Detect which cell encompasses the target text, then output its [x, y] center coordinate. 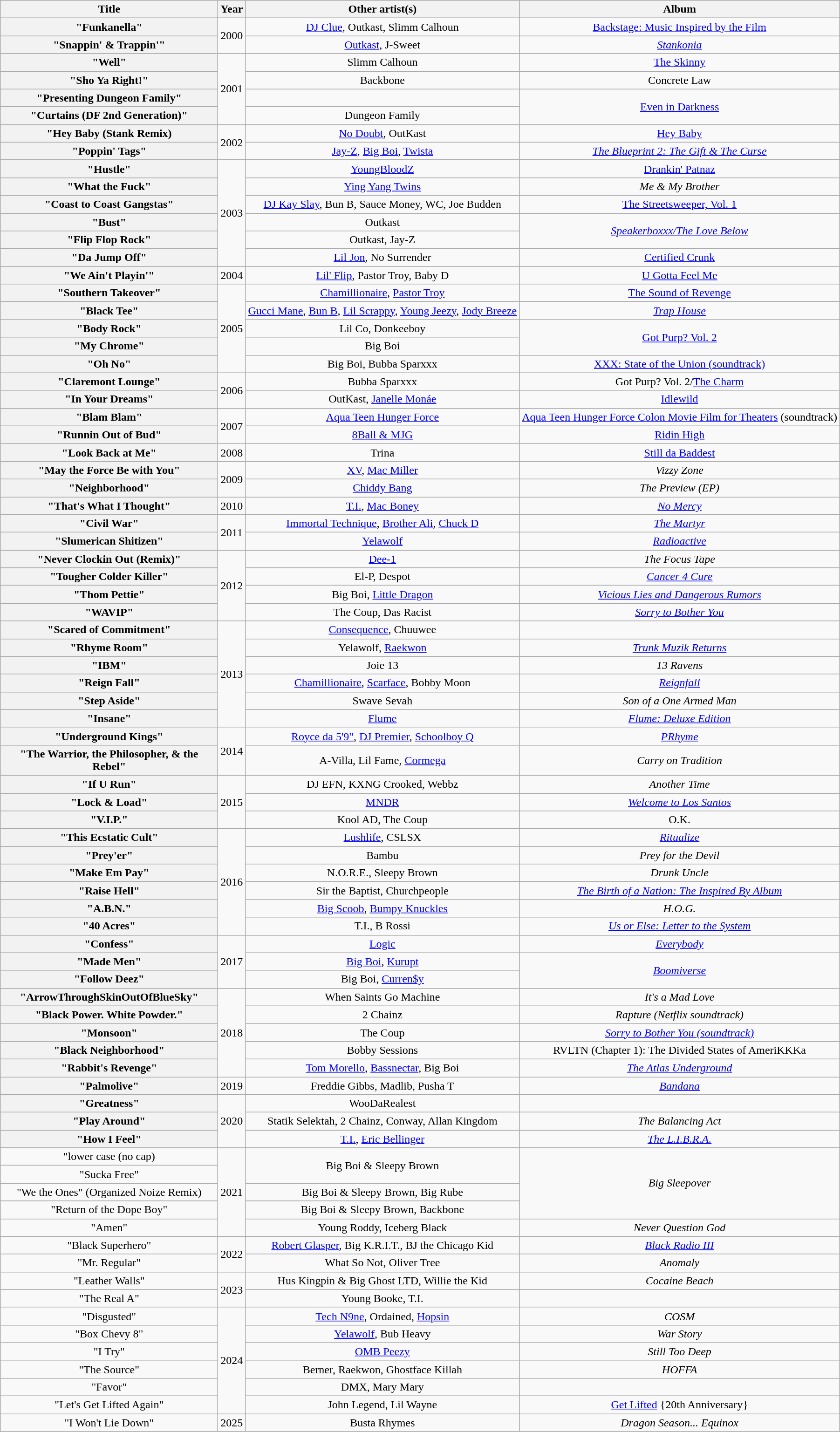
Cocaine Beach [680, 1281]
"Rhyme Room" [109, 648]
"Hustle" [109, 169]
The L.I.B.R.A. [680, 1139]
Bubba Sparxxx [382, 382]
Drankin' Patnaz [680, 169]
Black Radio III [680, 1245]
Lushlife, CSLSX [382, 838]
Jay-Z, Big Boi, Twista [382, 151]
"Flip Flop Rock" [109, 240]
Freddie Gibbs, Madlib, Pusha T [382, 1086]
A-Villa, Lil Fame, Cormega [382, 760]
When Saints Go Machine [382, 997]
Vicious Lies and Dangerous Rumors [680, 594]
Never Question God [680, 1227]
XV, Mac Miller [382, 470]
"Insane" [109, 718]
"Scared of Commitment" [109, 630]
Berner, Raekwon, Ghostface Killah [382, 1369]
Speakerboxxx/The Love Below [680, 231]
Ridin High [680, 435]
Certified Crunk [680, 258]
"Never Clockin Out (Remix)" [109, 559]
The Streetsweeper, Vol. 1 [680, 204]
WooDaRealest [382, 1104]
Yelawolf [382, 541]
Other artist(s) [382, 9]
"ArrowThroughSkinOutOfBlueSky" [109, 997]
War Story [680, 1334]
Joie 13 [382, 665]
"Hey Baby (Stank Remix) [109, 133]
The Coup, Das Racist [382, 612]
"WAVIP" [109, 612]
2012 [232, 586]
Backstage: Music Inspired by the Film [680, 27]
"The Warrior, the Philosopher, & the Rebel" [109, 760]
COSM [680, 1316]
13 Ravens [680, 665]
2006 [232, 390]
Consequence, Chuuwee [382, 630]
Drunk Uncle [680, 873]
"Well" [109, 62]
Still Too Deep [680, 1351]
"Civil War" [109, 524]
2018 [232, 1032]
"Body Rock" [109, 328]
"Raise Hell" [109, 891]
"Let's Get Lifted Again" [109, 1405]
Big Boi & Sleepy Brown, Big Rube [382, 1192]
YoungBloodZ [382, 169]
Sorry to Bother You [680, 612]
Dragon Season... Equinox [680, 1423]
2020 [232, 1121]
Everybody [680, 944]
Outkast [382, 222]
Slimm Calhoun [382, 62]
"Prey'er" [109, 855]
"Confess" [109, 944]
OMB Peezy [382, 1351]
Backbone [382, 80]
"My Chrome" [109, 346]
Ritualize [680, 838]
"I Try" [109, 1351]
Us or Else: Letter to the System [680, 926]
What So Not, Oliver Tree [382, 1263]
John Legend, Lil Wayne [382, 1405]
2021 [232, 1192]
Stankonia [680, 45]
Big Boi, Curren$y [382, 979]
Get Lifted {20th Anniversary} [680, 1405]
The Martyr [680, 524]
XXX: State of the Union (soundtrack) [680, 364]
T.I., B Rossi [382, 926]
"Presenting Dungeon Family" [109, 98]
Royce da 5'9", DJ Premier, Schoolboy Q [382, 736]
"Disgusted" [109, 1316]
Another Time [680, 784]
Young Booke, T.I. [382, 1298]
Year [232, 9]
Aqua Teen Hunger Force [382, 417]
H.O.G. [680, 908]
Album [680, 9]
Bambu [382, 855]
OutKast, Janelle Monáe [382, 399]
Logic [382, 944]
Outkast, J-Sweet [382, 45]
2014 [232, 751]
The Birth of a Nation: The Inspired By Album [680, 891]
Got Purp? Vol. 2/The Charm [680, 382]
T.I., Eric Bellinger [382, 1139]
The Sound of Revenge [680, 293]
Lil Co, Donkeeboy [382, 328]
Welcome to Los Santos [680, 802]
The Focus Tape [680, 559]
Prey for the Devil [680, 855]
The Coup [382, 1032]
"Favor" [109, 1387]
Big Boi [382, 346]
"This Ecstatic Cult" [109, 838]
Hey Baby [680, 133]
"Neighborhood" [109, 488]
2 Chainz [382, 1015]
Chiddy Bang [382, 488]
"Black Neighborhood" [109, 1050]
"40 Acres" [109, 926]
Ying Yang Twins [382, 186]
Rapture (Netflix soundtrack) [680, 1015]
DJ EFN, KXNG Crooked, Webbz [382, 784]
2016 [232, 882]
"Oh No" [109, 364]
Cancer 4 Cure [680, 577]
Lil Jon, No Surrender [382, 258]
2001 [232, 89]
"I Won't Lie Down" [109, 1423]
"If U Run" [109, 784]
Sir the Baptist, Churchpeople [382, 891]
"We the Ones" (Organized Noize Remix) [109, 1192]
Chamillionaire, Pastor Troy [382, 293]
DJ Clue, Outkast, Slimm Calhoun [382, 27]
HOFFA [680, 1369]
Trina [382, 452]
Chamillionaire, Scarface, Bobby Moon [382, 683]
"Make Em Pay" [109, 873]
"Palmolive" [109, 1086]
2008 [232, 452]
Bandana [680, 1086]
Immortal Technique, Brother Ali, Chuck D [382, 524]
No Doubt, OutKast [382, 133]
2003 [232, 213]
2004 [232, 275]
Outkast, Jay-Z [382, 240]
"Rabbit's Revenge" [109, 1068]
Big Boi, Little Dragon [382, 594]
"Leather Walls" [109, 1281]
Sorry to Bother You (soundtrack) [680, 1032]
El-P, Despot [382, 577]
Bobby Sessions [382, 1050]
Big Boi & Sleepy Brown, Backbone [382, 1210]
2007 [232, 426]
"Greatness" [109, 1104]
Flume [382, 718]
"V.I.P." [109, 820]
"The Source" [109, 1369]
"Curtains (DF 2nd Generation)" [109, 116]
Anomaly [680, 1263]
8Ball & MJG [382, 435]
Tom Morello, Bassnectar, Big Boi [382, 1068]
Big Boi, Bubba Sparxxx [382, 364]
"Black Tee" [109, 311]
"Tougher Colder Killer" [109, 577]
"Underground Kings" [109, 736]
"In Your Dreams" [109, 399]
Flume: Deluxe Edition [680, 718]
O.K. [680, 820]
Me & My Brother [680, 186]
2017 [232, 961]
2019 [232, 1086]
2010 [232, 505]
Swave Sevah [382, 701]
2013 [232, 674]
No Mercy [680, 505]
RVLTN (Chapter 1): The Divided States of AmeriKKKa [680, 1050]
Busta Rhymes [382, 1423]
Dee-1 [382, 559]
"Poppin' Tags" [109, 151]
Radioactive [680, 541]
"Reign Fall" [109, 683]
"Slumerican Shitizen" [109, 541]
Dungeon Family [382, 116]
"A.B.N." [109, 908]
"We Ain't Playin'" [109, 275]
"Coast to Coast Gangstas" [109, 204]
The Skinny [680, 62]
Title [109, 9]
"Monsoon" [109, 1032]
Yelawolf, Bub Heavy [382, 1334]
2000 [232, 36]
Tech N9ne, Ordained, Hopsin [382, 1316]
The Balancing Act [680, 1121]
Big Sleepover [680, 1183]
"Box Chevy 8" [109, 1334]
DJ Kay Slay, Bun B, Sauce Money, WC, Joe Budden [382, 204]
Lil' Flip, Pastor Troy, Baby D [382, 275]
Concrete Law [680, 80]
Got Purp? Vol. 2 [680, 337]
PRhyme [680, 736]
"Follow Deez" [109, 979]
N.O.R.E., Sleepy Brown [382, 873]
Young Roddy, Iceberg Black [382, 1227]
"Sho Ya Right!" [109, 80]
"How I Feel" [109, 1139]
Aqua Teen Hunger Force Colon Movie Film for Theaters (soundtrack) [680, 417]
"The Real A" [109, 1298]
MNDR [382, 802]
2023 [232, 1289]
Big Boi & Sleepy Brown [382, 1166]
"Thom Pettie" [109, 594]
"Claremont Lounge" [109, 382]
T.I., Mac Boney [382, 505]
"May the Force Be with You" [109, 470]
Boomiverse [680, 970]
"Look Back at Me" [109, 452]
The Atlas Underground [680, 1068]
Idlewild [680, 399]
Hus Kingpin & Big Ghost LTD, Willie the Kid [382, 1281]
"Amen" [109, 1227]
Carry on Tradition [680, 760]
It's a Mad Love [680, 997]
"Made Men" [109, 961]
"Black Superhero" [109, 1245]
"Play Around" [109, 1121]
"What the Fuck" [109, 186]
Vizzy Zone [680, 470]
DMX, Mary Mary [382, 1387]
"Southern Takeover" [109, 293]
"Mr. Regular" [109, 1263]
The Blueprint 2: The Gift & The Curse [680, 151]
Still da Baddest [680, 452]
2011 [232, 532]
"Runnin Out of Bud" [109, 435]
"Snappin' & Trappin'" [109, 45]
Robert Glasper, Big K.R.I.T., BJ the Chicago Kid [382, 1245]
"Sucka Free" [109, 1174]
2015 [232, 802]
"Black Power. White Powder." [109, 1015]
Reignfall [680, 683]
U Gotta Feel Me [680, 275]
Big Boi, Kurupt [382, 961]
Kool AD, The Coup [382, 820]
"Funkanella" [109, 27]
"IBM" [109, 665]
"That's What I Thought" [109, 505]
Trunk Muzik Returns [680, 648]
Even in Darkness [680, 107]
"lower case (no cap) [109, 1157]
2025 [232, 1423]
Statik Selektah, 2 Chainz, Conway, Allan Kingdom [382, 1121]
2005 [232, 328]
"Lock & Load" [109, 802]
"Bust" [109, 222]
"Blam Blam" [109, 417]
"Da Jump Off" [109, 258]
2024 [232, 1360]
Son of a One Armed Man [680, 701]
Yelawolf, Raekwon [382, 648]
"Step Aside" [109, 701]
Trap House [680, 311]
2002 [232, 142]
The Preview (EP) [680, 488]
2009 [232, 479]
Gucci Mane, Bun B, Lil Scrappy, Young Jeezy, Jody Breeze [382, 311]
2022 [232, 1254]
"Return of the Dope Boy" [109, 1210]
Big Scoob, Bumpy Knuckles [382, 908]
